Find where the given text appears and provide that cell's center as (X, Y) coordinate. 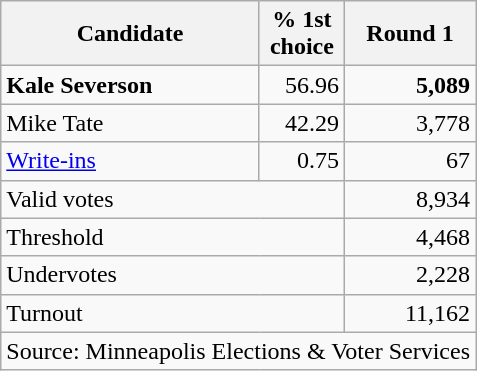
8,934 (410, 199)
Undervotes (173, 275)
Candidate (130, 34)
42.29 (302, 123)
Threshold (173, 237)
Source: Minneapolis Elections & Voter Services (238, 351)
Write-ins (130, 161)
5,089 (410, 85)
2,228 (410, 275)
Mike Tate (130, 123)
11,162 (410, 313)
Kale Severson (130, 85)
56.96 (302, 85)
0.75 (302, 161)
Valid votes (173, 199)
4,468 (410, 237)
Round 1 (410, 34)
3,778 (410, 123)
Turnout (173, 313)
67 (410, 161)
% 1stchoice (302, 34)
